Pinpoint the cell where the given text exists, returning its [X, Y] midpoint coordinate. 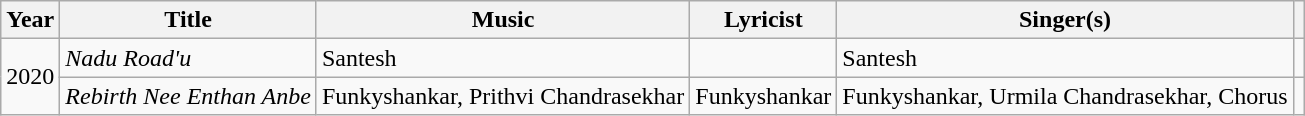
2020 [30, 77]
Funkyshankar [764, 96]
Singer(s) [1065, 20]
Year [30, 20]
Funkyshankar, Urmila Chandrasekhar, Chorus [1065, 96]
Title [188, 20]
Music [502, 20]
Funkyshankar, Prithvi Chandrasekhar [502, 96]
Rebirth Nee Enthan Anbe [188, 96]
Lyricist [764, 20]
Nadu Road'u [188, 58]
